Capture the cell that displays the provided text and extract its [x, y] central coordinate. 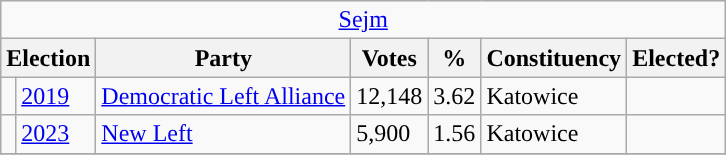
Democratic Left Alliance [224, 96]
Sejm [364, 20]
2023 [56, 134]
Election [48, 58]
New Left [224, 134]
Votes [390, 58]
2019 [56, 96]
% [454, 58]
12,148 [390, 96]
Party [224, 58]
3.62 [454, 96]
1.56 [454, 134]
Elected? [676, 58]
Constituency [554, 58]
5,900 [390, 134]
